Identify which cell holds the provided text, then report its (X, Y) central coordinate. 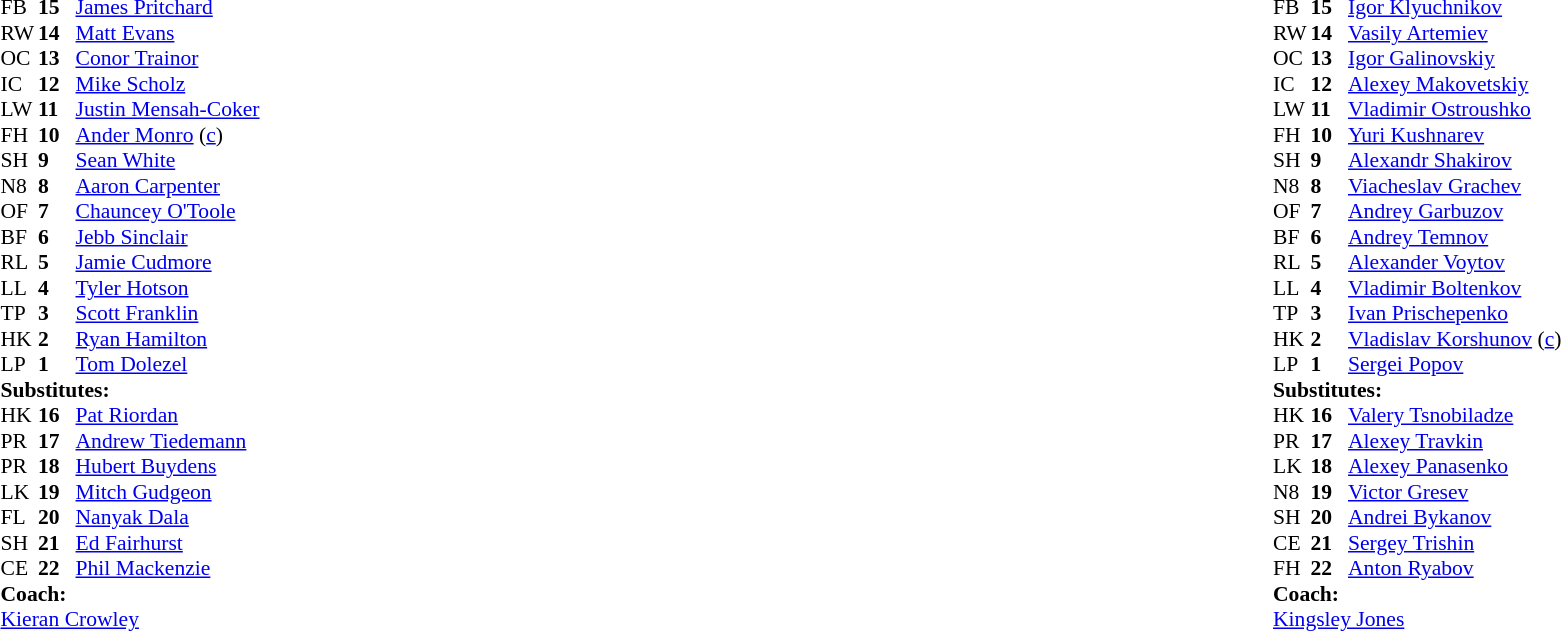
Conor Trainor (168, 59)
Igor Galinovskiy (1454, 59)
Nanyak Dala (168, 517)
Scott Franklin (168, 313)
Jamie Cudmore (168, 263)
Andrey Garbuzov (1454, 211)
Mike Scholz (168, 84)
Viacheslav Grachev (1454, 186)
Ander Monro (c) (168, 135)
Victor Gresev (1454, 492)
Pat Riordan (168, 415)
FL (19, 517)
Alexey Makovetskiy (1454, 84)
Phil Mackenzie (168, 569)
Vasily Artemiev (1454, 33)
Chauncey O'Toole (168, 211)
Alexey Panasenko (1454, 467)
Andrew Tiedemann (168, 441)
Jebb Sinclair (168, 237)
Vladimir Boltenkov (1454, 288)
Alexander Voytov (1454, 263)
Matt Evans (168, 33)
Sean White (168, 161)
Vladimir Ostroushko (1454, 109)
Aaron Carpenter (168, 186)
Andrey Temnov (1454, 237)
Alexandr Shakirov (1454, 161)
Ed Fairhurst (168, 543)
Valery Tsnobiladze (1454, 415)
Ryan Hamilton (168, 339)
Vladislav Korshunov (c) (1454, 339)
Anton Ryabov (1454, 569)
Hubert Buydens (168, 467)
Sergey Trishin (1454, 543)
Andrei Bykanov (1454, 517)
Yuri Kushnarev (1454, 135)
Justin Mensah-Coker (168, 109)
Mitch Gudgeon (168, 492)
Alexey Travkin (1454, 441)
Ivan Prischepenko (1454, 313)
Tom Dolezel (168, 365)
Sergei Popov (1454, 365)
Tyler Hotson (168, 288)
